Determine the (X, Y) coordinate at the center of the cell enclosing the given text.  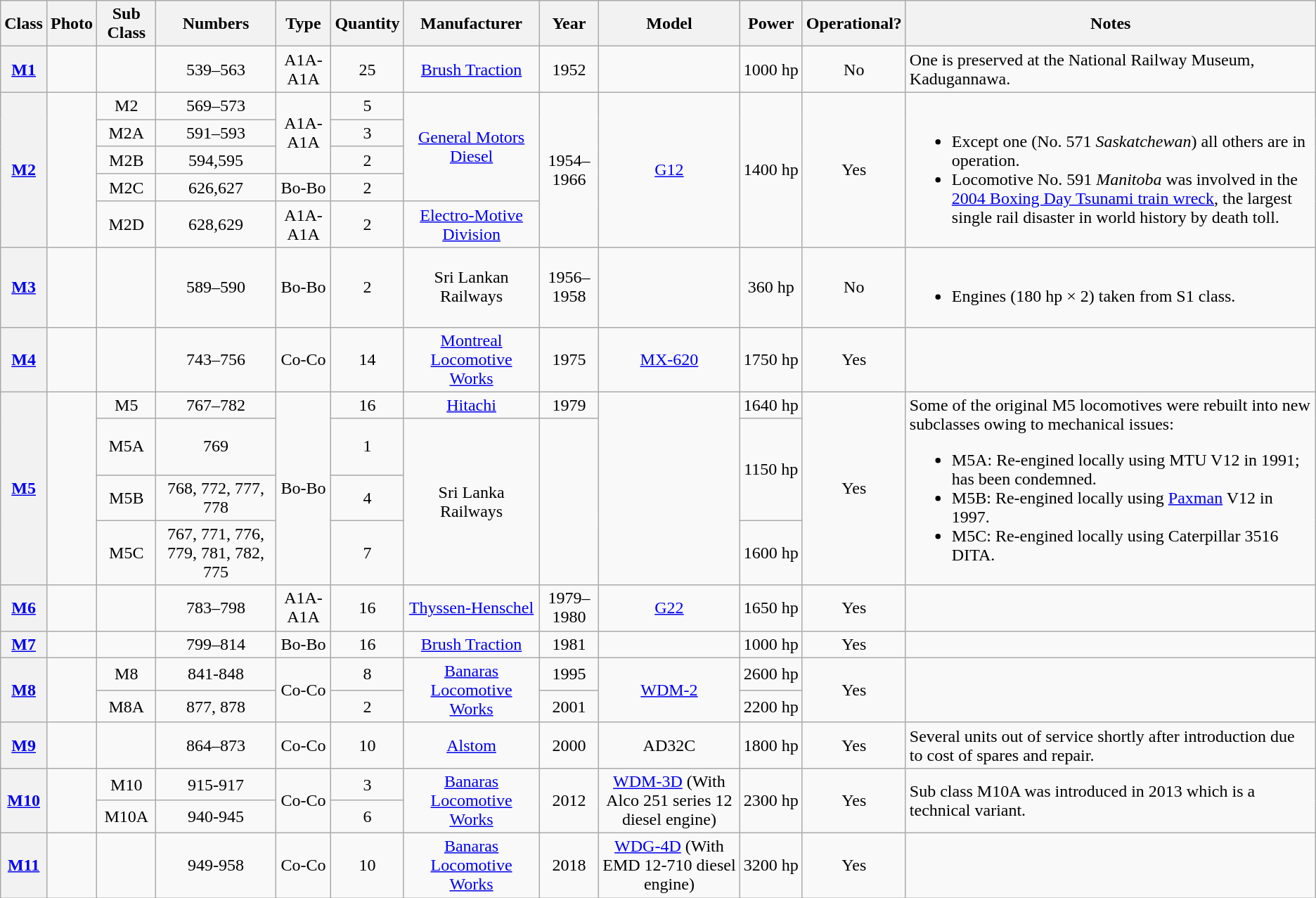
M1 (24, 69)
Power (770, 24)
767, 771, 776, 779, 781, 782, 775 (216, 553)
6 (367, 816)
2018 (569, 865)
7 (367, 553)
1800 hp (770, 745)
1150 hp (770, 470)
767–782 (216, 405)
743–756 (216, 359)
M4 (24, 359)
4 (367, 498)
1981 (569, 644)
783–798 (216, 608)
M2C (127, 187)
Manufacturer (471, 24)
Model (669, 24)
1750 hp (770, 359)
AD32C (669, 745)
1400 hp (770, 170)
589–590 (216, 287)
Montreal Locomotive Works (471, 359)
8 (367, 674)
5 (367, 105)
Electro-Motive Division (471, 224)
Engines (180 hp × 2) taken from S1 class. (1111, 287)
25 (367, 69)
768, 772, 777, 778 (216, 498)
M5B (127, 498)
Thyssen-Henschel (471, 608)
M5C (127, 553)
M5A (127, 447)
Class (24, 24)
Several units out of service shortly after introduction due to cost of spares and repair. (1111, 745)
769 (216, 447)
Hitachi (471, 405)
2600 hp (770, 674)
M2D (127, 224)
M8A (127, 706)
M11 (24, 865)
Numbers (216, 24)
M2A (127, 134)
841-848 (216, 674)
539–563 (216, 69)
M2B (127, 160)
3200 hp (770, 865)
General Motors Diesel (471, 146)
1 (367, 447)
915-917 (216, 784)
WDM-3D (With Alco 251 series 12 diesel engine) (669, 800)
594,595 (216, 160)
WDM-2 (669, 690)
Operational? (853, 24)
1979–1980 (569, 608)
2200 hp (770, 706)
Type (304, 24)
M3 (24, 287)
1954–1966 (569, 170)
1975 (569, 359)
940-945 (216, 816)
1995 (569, 674)
864–873 (216, 745)
M10A (127, 816)
Sub Class (127, 24)
2012 (569, 800)
M7 (24, 644)
569–573 (216, 105)
Quantity (367, 24)
1650 hp (770, 608)
628,629 (216, 224)
Year (569, 24)
2001 (569, 706)
G22 (669, 608)
2000 (569, 745)
591–593 (216, 134)
360 hp (770, 287)
Notes (1111, 24)
One is preserved at the National Railway Museum, Kadugannawa. (1111, 69)
626,627 (216, 187)
1952 (569, 69)
2300 hp (770, 800)
M9 (24, 745)
1956–1958 (569, 287)
Sri Lanka Railways (471, 502)
877, 878 (216, 706)
949-958 (216, 865)
1979 (569, 405)
Sri Lankan Railways (471, 287)
Photo (72, 24)
Sub class M10A was introduced in 2013 which is a technical variant. (1111, 800)
14 (367, 359)
1600 hp (770, 553)
G12 (669, 170)
WDG-4D (With EMD 12-710 diesel engine) (669, 865)
M6 (24, 608)
Alstom (471, 745)
799–814 (216, 644)
MX-620 (669, 359)
1640 hp (770, 405)
